Find where the given text appears and provide that cell's center as [X, Y] coordinate. 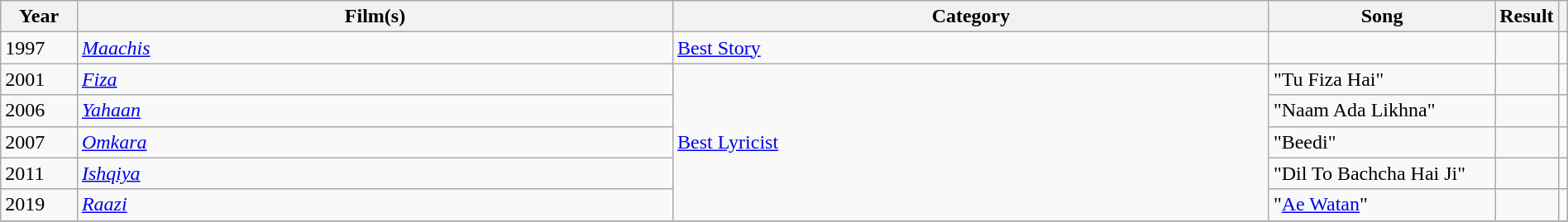
Best Story [971, 48]
"Naam Ada Likhna" [1381, 111]
Omkara [375, 142]
Yahaan [375, 111]
Fiza [375, 79]
"Dil To Bachcha Hai Ji" [1381, 173]
1997 [40, 48]
Category [971, 17]
Ishqiya [375, 173]
Song [1381, 17]
Film(s) [375, 17]
Raazi [375, 205]
Year [40, 17]
Result [1527, 17]
"Tu Fiza Hai" [1381, 79]
2011 [40, 173]
2006 [40, 111]
2019 [40, 205]
2001 [40, 79]
2007 [40, 142]
"Beedi" [1381, 142]
Maachis [375, 48]
Best Lyricist [971, 142]
"Ae Watan" [1381, 205]
